Scan for the cell matching the given text and deliver its (x, y) coordinate at center. 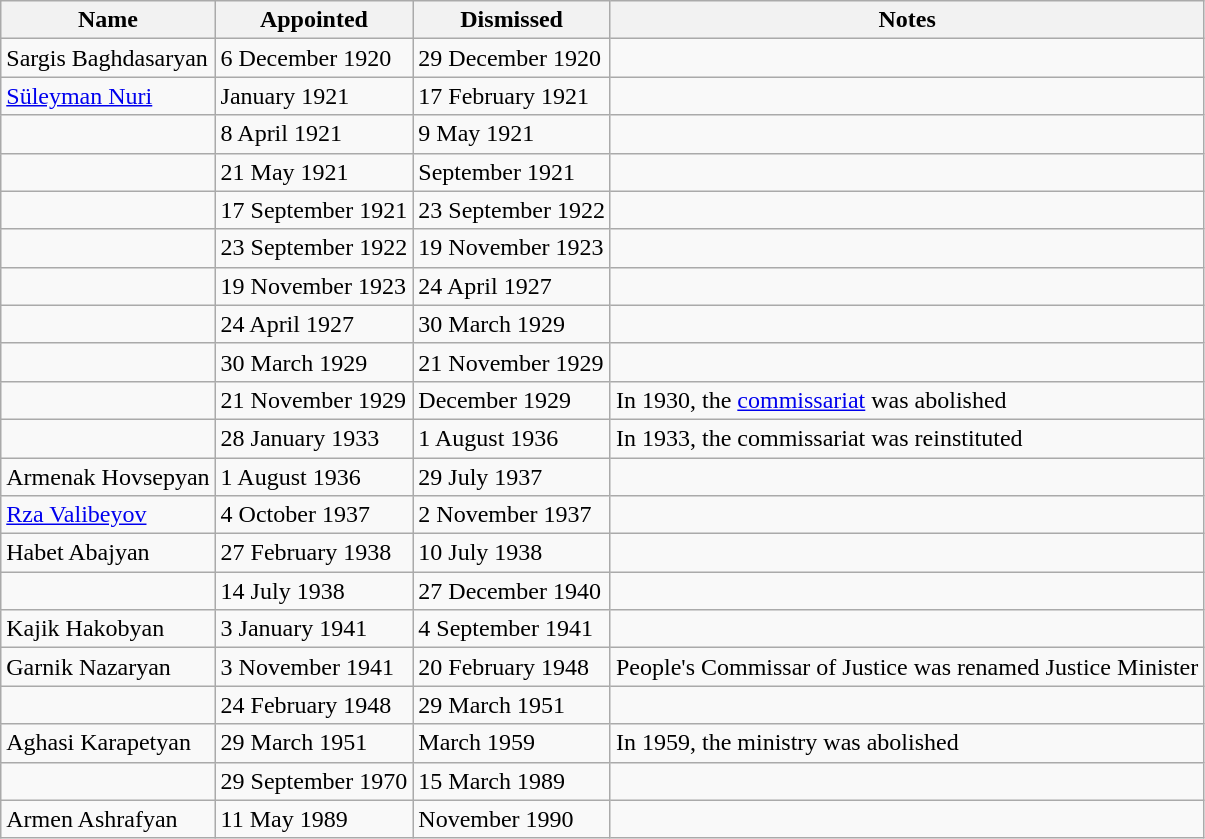
15 March 1989 (512, 781)
29 July 1937 (512, 477)
11 May 1989 (314, 819)
September 1921 (512, 172)
Armen Ashrafyan (108, 819)
Name (108, 20)
Appointed (314, 20)
9 May 1921 (512, 134)
21 May 1921 (314, 172)
Dismissed (512, 20)
Armenak Hovsepyan (108, 477)
Habet Abajyan (108, 553)
In 1930, the commissariat was abolished (906, 400)
29 December 1920 (512, 58)
27 December 1940 (512, 591)
January 1921 (314, 96)
Notes (906, 20)
November 1990 (512, 819)
Kajik Hakobyan (108, 629)
Sargis Baghdasaryan (108, 58)
4 September 1941 (512, 629)
3 January 1941 (314, 629)
2 November 1937 (512, 515)
17 September 1921 (314, 210)
20 February 1948 (512, 667)
Süleyman Nuri (108, 96)
14 July 1938 (314, 591)
8 April 1921 (314, 134)
10 July 1938 (512, 553)
3 November 1941 (314, 667)
Aghasi Karapetyan (108, 743)
17 February 1921 (512, 96)
March 1959 (512, 743)
In 1959, the ministry was abolished (906, 743)
In 1933, the commissariat was reinstituted (906, 438)
6 December 1920 (314, 58)
Garnik Nazaryan (108, 667)
24 February 1948 (314, 705)
Rza Valibeyov (108, 515)
4 October 1937 (314, 515)
December 1929 (512, 400)
People's Commissar of Justice was renamed Justice Minister (906, 667)
29 September 1970 (314, 781)
27 February 1938 (314, 553)
28 January 1933 (314, 438)
